Locate the cell with the specified text and output its (X, Y) center coordinate. 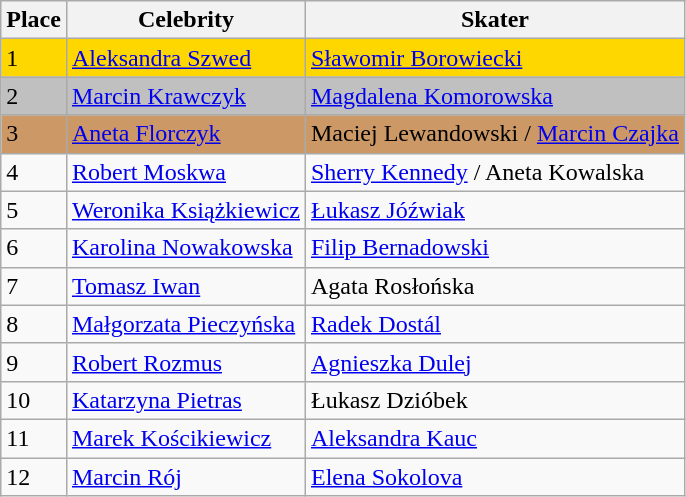
Magdalena Komorowska (494, 96)
Tomasz Iwan (186, 286)
7 (34, 286)
Weronika Książkiewicz (186, 210)
12 (34, 477)
Aneta Florczyk (186, 134)
Małgorzata Pieczyńska (186, 324)
Radek Dostál (494, 324)
Agata Rosłońska (494, 286)
5 (34, 210)
Skater (494, 20)
Agnieszka Dulej (494, 362)
Aleksandra Szwed (186, 58)
Aleksandra Kauc (494, 438)
1 (34, 58)
Łukasz Dzióbek (494, 400)
Robert Moskwa (186, 172)
2 (34, 96)
Katarzyna Pietras (186, 400)
Sławomir Borowiecki (494, 58)
Filip Bernadowski (494, 248)
6 (34, 248)
Karolina Nowakowska (186, 248)
Marek Kościkiewicz (186, 438)
4 (34, 172)
Elena Sokolova (494, 477)
Place (34, 20)
Marcin Krawczyk (186, 96)
Sherry Kennedy / Aneta Kowalska (494, 172)
9 (34, 362)
Celebrity (186, 20)
10 (34, 400)
Robert Rozmus (186, 362)
3 (34, 134)
Marcin Rój (186, 477)
8 (34, 324)
11 (34, 438)
Maciej Lewandowski / Marcin Czajka (494, 134)
Łukasz Jóźwiak (494, 210)
